Search for the cell housing the specified text and yield its (x, y) center coordinate. 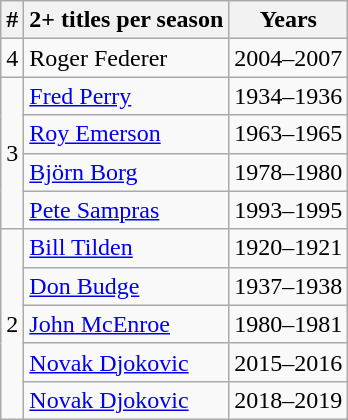
Years (288, 20)
Roger Federer (126, 58)
Bill Tilden (126, 248)
1980–1981 (288, 324)
1963–1965 (288, 134)
2018–2019 (288, 400)
Don Budge (126, 286)
2004–2007 (288, 58)
1934–1936 (288, 96)
# (12, 20)
2015–2016 (288, 362)
1978–1980 (288, 172)
1920–1921 (288, 248)
Roy Emerson (126, 134)
1937–1938 (288, 286)
Björn Borg (126, 172)
2 (12, 324)
1993–1995 (288, 210)
Fred Perry (126, 96)
3 (12, 153)
2+ titles per season (126, 20)
Pete Sampras (126, 210)
4 (12, 58)
John McEnroe (126, 324)
